Return the (X, Y) coordinate for the center point of the cell that contains the specified text.  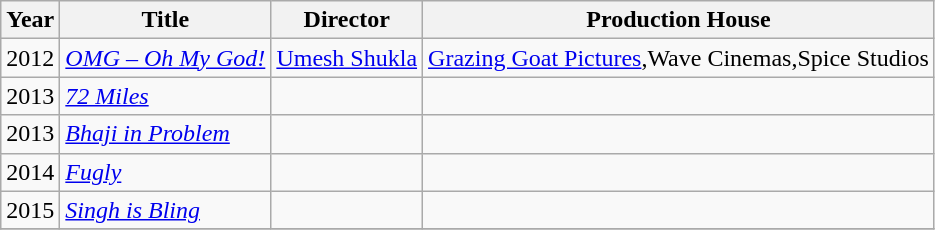
2015 (30, 210)
Bhaji in Problem (166, 134)
Director (347, 20)
Title (166, 20)
Umesh Shukla (347, 58)
Grazing Goat Pictures,Wave Cinemas,Spice Studios (679, 58)
2014 (30, 172)
Production House (679, 20)
72 Miles (166, 96)
Fugly (166, 172)
OMG – Oh My God! (166, 58)
2012 (30, 58)
Singh is Bling (166, 210)
Year (30, 20)
